Detect which cell encompasses the target text, then output its (x, y) center coordinate. 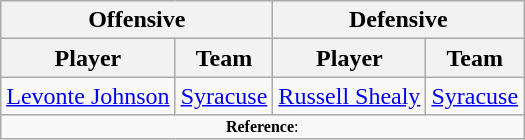
Offensive (137, 20)
Levonte Johnson (88, 96)
Reference: (262, 127)
Russell Shealy (350, 96)
Defensive (398, 20)
